Search for the cell housing the specified text and yield its (x, y) center coordinate. 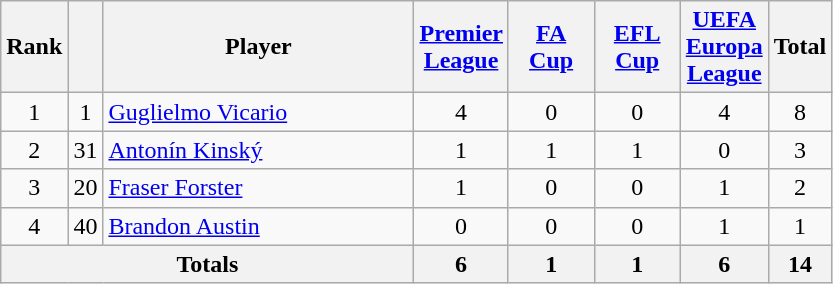
Player (258, 47)
FA Cup (551, 47)
Rank (34, 47)
Premier League (461, 47)
8 (800, 112)
UEFA Europa League (724, 47)
EFL Cup (637, 47)
Guglielmo Vicario (258, 112)
Brandon Austin (258, 226)
Totals (208, 264)
Fraser Forster (258, 188)
40 (86, 226)
20 (86, 188)
14 (800, 264)
31 (86, 150)
Antonín Kinský (258, 150)
Total (800, 47)
